Determine the [x, y] coordinate at the center of the cell enclosing the given text.  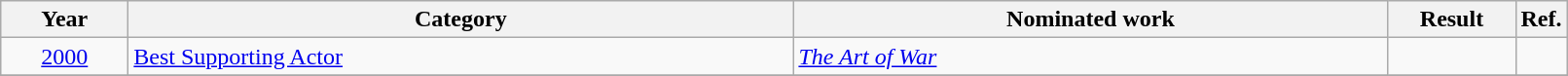
Best Supporting Actor [461, 57]
2000 [64, 57]
Result [1452, 19]
Year [64, 19]
Category [461, 19]
Nominated work [1090, 19]
The Art of War [1090, 57]
Ref. [1542, 19]
